Find where the given text appears and provide that cell's center as (X, Y) coordinate. 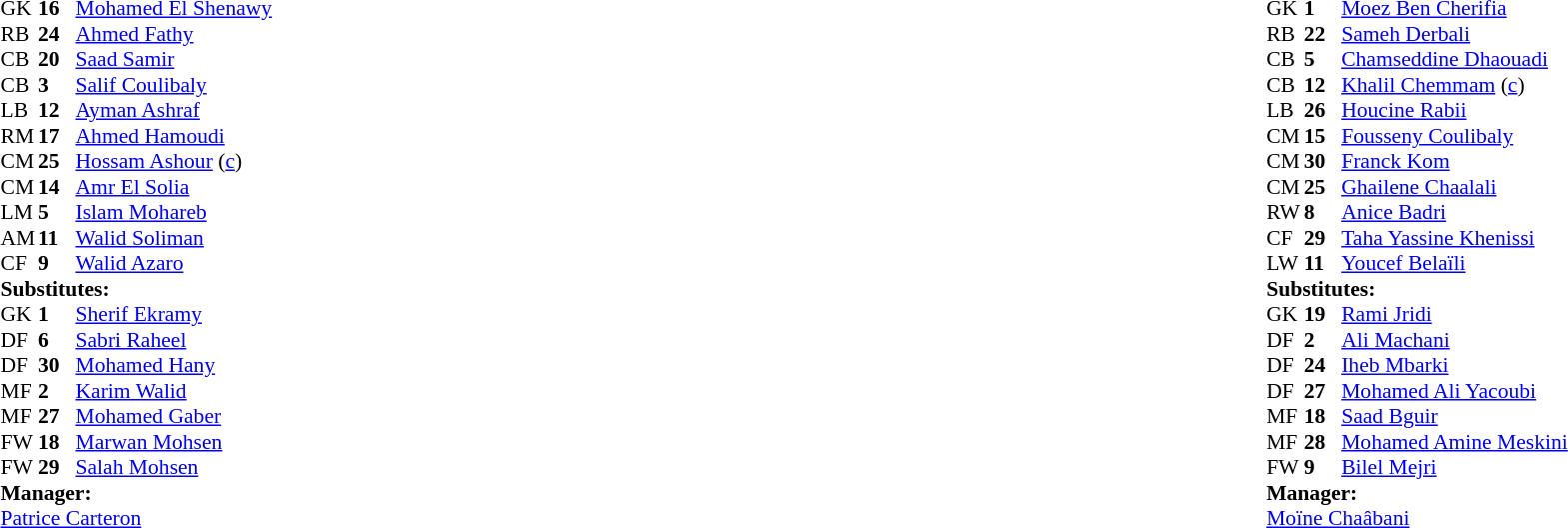
Mohamed Gaber (174, 417)
1 (57, 315)
Rami Jridi (1455, 315)
Youcef Belaïli (1455, 263)
Hossam Ashour (c) (174, 161)
Taha Yassine Khenissi (1455, 238)
Ali Machani (1455, 340)
Saad Bguir (1455, 417)
28 (1323, 442)
Karim Walid (174, 391)
8 (1323, 213)
Houcine Rabii (1455, 111)
RM (19, 136)
LM (19, 213)
Marwan Mohsen (174, 442)
Walid Azaro (174, 263)
15 (1323, 136)
Amr El Solia (174, 187)
Walid Soliman (174, 238)
22 (1323, 34)
LW (1285, 263)
Ahmed Fathy (174, 34)
17 (57, 136)
19 (1323, 315)
Ayman Ashraf (174, 111)
Saad Samir (174, 59)
26 (1323, 111)
Salah Mohsen (174, 467)
Fousseny Coulibaly (1455, 136)
14 (57, 187)
Iheb Mbarki (1455, 365)
3 (57, 85)
Mohamed Ali Yacoubi (1455, 391)
Sabri Raheel (174, 340)
Salif Coulibaly (174, 85)
Ghailene Chaalali (1455, 187)
Mohamed Amine Meskini (1455, 442)
Franck Kom (1455, 161)
Anice Badri (1455, 213)
Ahmed Hamoudi (174, 136)
Chamseddine Dhaouadi (1455, 59)
Sameh Derbali (1455, 34)
20 (57, 59)
6 (57, 340)
RW (1285, 213)
Sherif Ekramy (174, 315)
Islam Mohareb (174, 213)
Khalil Chemmam (c) (1455, 85)
Bilel Mejri (1455, 467)
Mohamed Hany (174, 365)
AM (19, 238)
